Extract the [x, y] coordinate from the center of the cell holding the provided text.  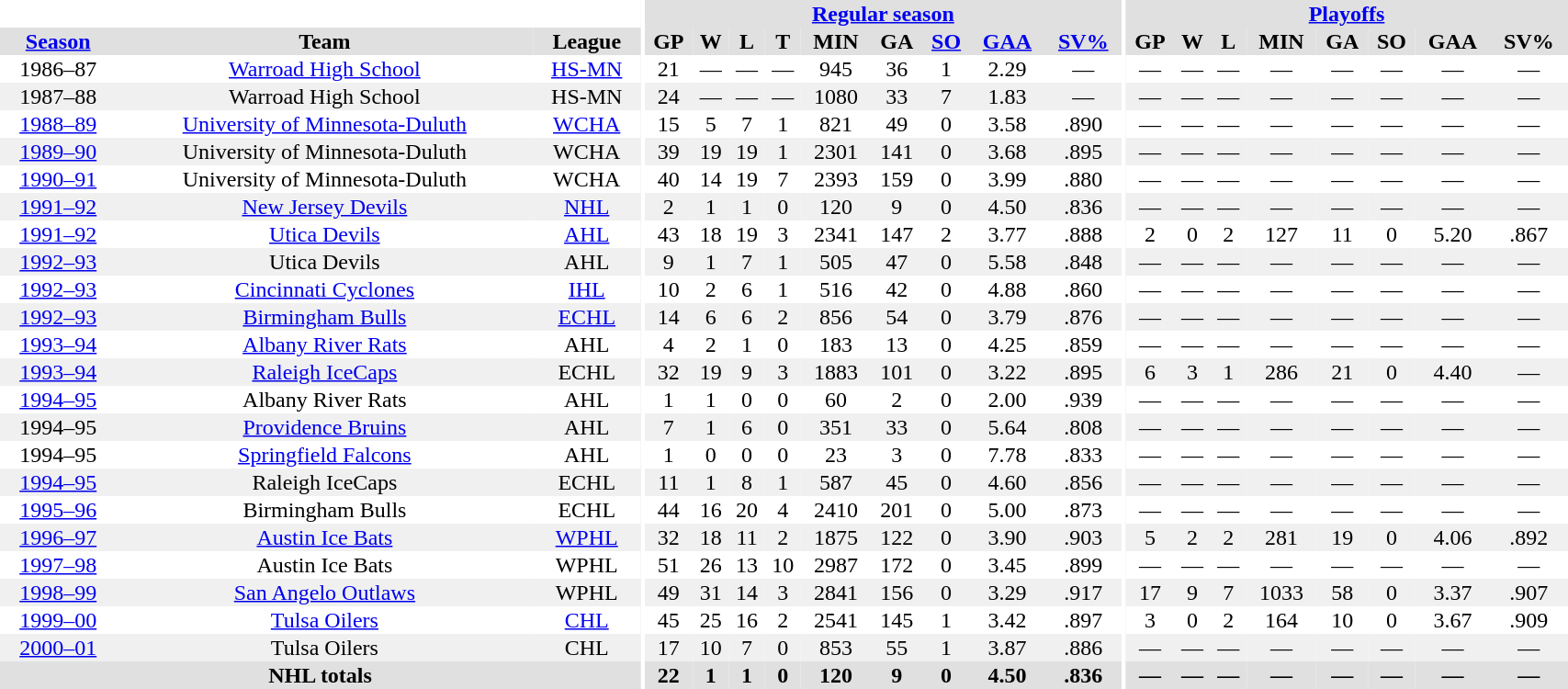
1995–96 [58, 510]
172 [897, 565]
2410 [836, 510]
.876 [1083, 317]
.860 [1083, 289]
145 [897, 620]
281 [1281, 537]
2341 [836, 234]
3.37 [1452, 593]
2393 [836, 179]
3.77 [1008, 234]
505 [836, 262]
3.99 [1008, 179]
2.00 [1008, 400]
127 [1281, 234]
Playoffs [1347, 14]
4.60 [1008, 482]
League [586, 41]
.917 [1083, 593]
1987–88 [58, 96]
2000–01 [58, 648]
47 [897, 262]
3.29 [1008, 593]
3.87 [1008, 648]
.890 [1083, 124]
5.00 [1008, 510]
60 [836, 400]
159 [897, 179]
3.67 [1452, 620]
Providence Bruins [324, 427]
183 [836, 344]
NHL totals [320, 675]
587 [836, 482]
516 [836, 289]
2.29 [1008, 69]
20 [746, 510]
.873 [1083, 510]
1988–89 [58, 124]
.892 [1529, 537]
1998–99 [58, 593]
122 [897, 537]
3.79 [1008, 317]
4.25 [1008, 344]
1989–90 [58, 152]
156 [897, 593]
.867 [1529, 234]
2841 [836, 593]
1986–87 [58, 69]
NHL [586, 207]
945 [836, 69]
.909 [1529, 620]
42 [897, 289]
Cincinnati Cyclones [324, 289]
.833 [1083, 455]
4.06 [1452, 537]
3.42 [1008, 620]
40 [669, 179]
.856 [1083, 482]
.808 [1083, 427]
54 [897, 317]
1875 [836, 537]
.886 [1083, 648]
147 [897, 234]
22 [669, 675]
1990–91 [58, 179]
New Jersey Devils [324, 207]
3.45 [1008, 565]
.880 [1083, 179]
856 [836, 317]
1999–00 [58, 620]
.848 [1083, 262]
25 [711, 620]
.899 [1083, 565]
3.22 [1008, 372]
1.83 [1008, 96]
51 [669, 565]
58 [1343, 593]
.939 [1083, 400]
4.88 [1008, 289]
2541 [836, 620]
1996–97 [58, 537]
Regular season [883, 14]
286 [1281, 372]
1883 [836, 372]
351 [836, 427]
101 [897, 372]
T [783, 41]
3.58 [1008, 124]
5.64 [1008, 427]
1080 [836, 96]
1033 [1281, 593]
3.90 [1008, 537]
San Angelo Outlaws [324, 593]
1997–98 [58, 565]
55 [897, 648]
164 [1281, 620]
2987 [836, 565]
853 [836, 648]
Season [58, 41]
3.68 [1008, 152]
15 [669, 124]
24 [669, 96]
141 [897, 152]
.907 [1529, 593]
26 [711, 565]
43 [669, 234]
Springfield Falcons [324, 455]
.859 [1083, 344]
821 [836, 124]
4.40 [1452, 372]
23 [836, 455]
.888 [1083, 234]
5.20 [1452, 234]
.903 [1083, 537]
5.58 [1008, 262]
Team [324, 41]
44 [669, 510]
8 [746, 482]
7.78 [1008, 455]
39 [669, 152]
36 [897, 69]
.897 [1083, 620]
2301 [836, 152]
IHL [586, 289]
201 [897, 510]
31 [711, 593]
